From the cell containing the given text, extract its center point as (x, y) coordinate. 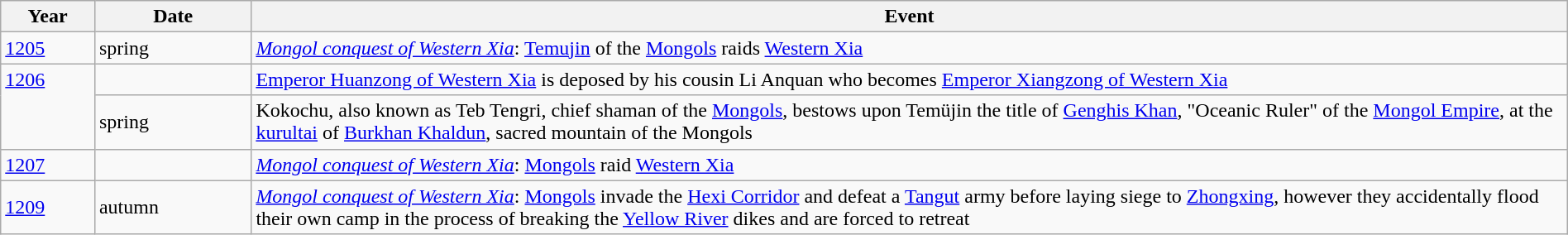
Event (910, 17)
autumn (172, 207)
Emperor Huanzong of Western Xia is deposed by his cousin Li Anquan who becomes Emperor Xiangzong of Western Xia (910, 79)
Mongol conquest of Western Xia: Temujin of the Mongols raids Western Xia (910, 48)
1206 (48, 106)
Year (48, 17)
1207 (48, 165)
1205 (48, 48)
Mongol conquest of Western Xia: Mongols raid Western Xia (910, 165)
Date (172, 17)
1209 (48, 207)
